From the cell containing the given text, extract its center point as (x, y) coordinate. 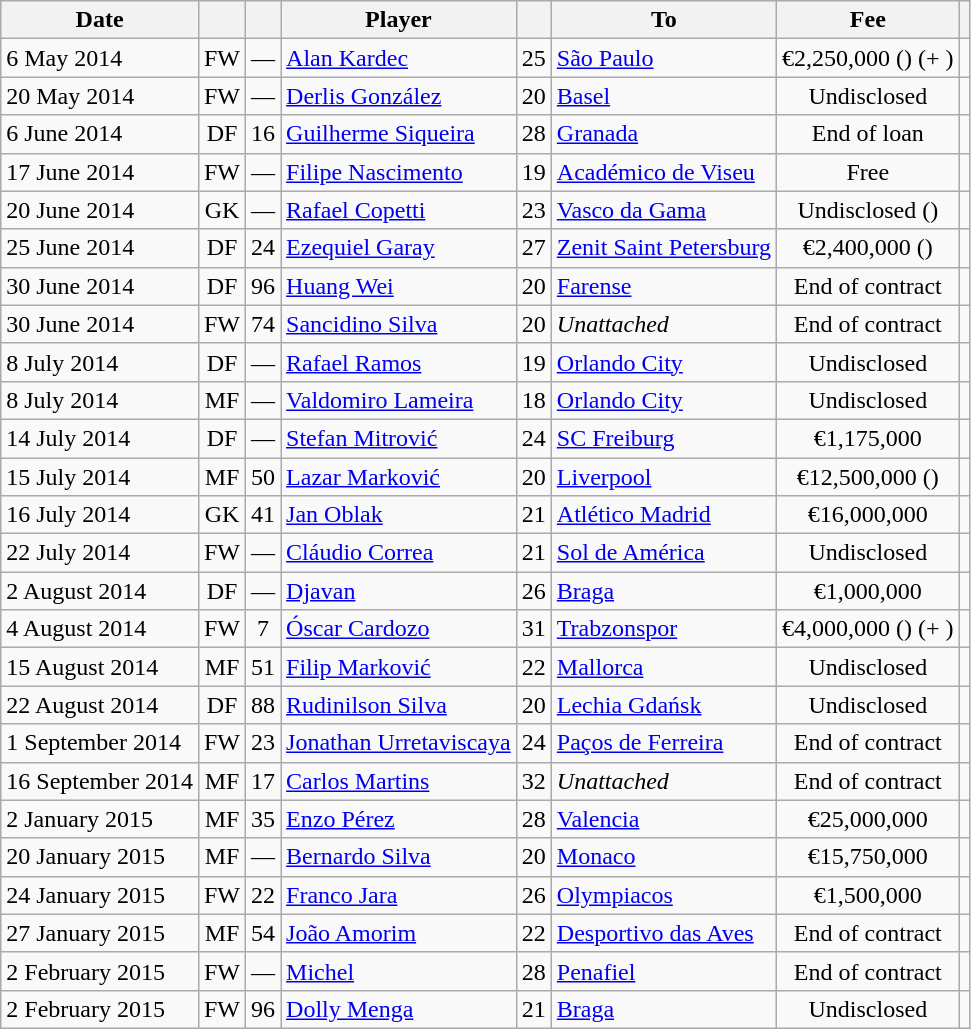
16 July 2014 (100, 515)
Ezequiel Garay (399, 248)
20 June 2014 (100, 210)
74 (264, 324)
Bernardo Silva (399, 857)
€2,400,000 () (868, 248)
Player (399, 20)
Penafiel (664, 971)
Lazar Marković (399, 477)
27 (534, 248)
€25,000,000 (868, 819)
€15,750,000 (868, 857)
16 (264, 134)
Rafael Ramos (399, 362)
Derlis González (399, 96)
Granada (664, 134)
22 July 2014 (100, 553)
Mallorca (664, 667)
35 (264, 819)
Stefan Mitrović (399, 438)
Liverpool (664, 477)
Free (868, 172)
Franco Jara (399, 895)
18 (534, 400)
Huang Wei (399, 286)
€16,000,000 (868, 515)
São Paulo (664, 58)
15 July 2014 (100, 477)
22 August 2014 (100, 705)
End of loan (868, 134)
17 (264, 781)
6 June 2014 (100, 134)
Sancidino Silva (399, 324)
50 (264, 477)
Paços de Ferreira (664, 743)
Rudinilson Silva (399, 705)
To (664, 20)
€4,000,000 () (+ ) (868, 629)
Alan Kardec (399, 58)
Óscar Cardozo (399, 629)
Vasco da Gama (664, 210)
7 (264, 629)
Undisclosed () (868, 210)
32 (534, 781)
Djavan (399, 591)
Olympiacos (664, 895)
Valencia (664, 819)
25 (534, 58)
Desportivo das Aves (664, 933)
Filipe Nascimento (399, 172)
Farense (664, 286)
Filip Marković (399, 667)
Date (100, 20)
16 September 2014 (100, 781)
Dolly Menga (399, 1009)
Lechia Gdańsk (664, 705)
Carlos Martins (399, 781)
Atlético Madrid (664, 515)
24 January 2015 (100, 895)
Jan Oblak (399, 515)
Basel (664, 96)
31 (534, 629)
Fee (868, 20)
Trabzonspor (664, 629)
2 August 2014 (100, 591)
6 May 2014 (100, 58)
51 (264, 667)
Guilherme Siqueira (399, 134)
€1,000,000 (868, 591)
Michel (399, 971)
SC Freiburg (664, 438)
€1,175,000 (868, 438)
Valdomiro Lameira (399, 400)
Enzo Pérez (399, 819)
€2,250,000 () (+ ) (868, 58)
14 July 2014 (100, 438)
Monaco (664, 857)
27 January 2015 (100, 933)
Jonathan Urretaviscaya (399, 743)
Zenit Saint Petersburg (664, 248)
20 May 2014 (100, 96)
25 June 2014 (100, 248)
Rafael Copetti (399, 210)
2 January 2015 (100, 819)
17 June 2014 (100, 172)
€1,500,000 (868, 895)
1 September 2014 (100, 743)
15 August 2014 (100, 667)
54 (264, 933)
20 January 2015 (100, 857)
João Amorim (399, 933)
88 (264, 705)
Sol de América (664, 553)
€12,500,000 () (868, 477)
4 August 2014 (100, 629)
Cláudio Correa (399, 553)
41 (264, 515)
Académico de Viseu (664, 172)
